Return the [x, y] coordinate for the center point of the cell that contains the specified text.  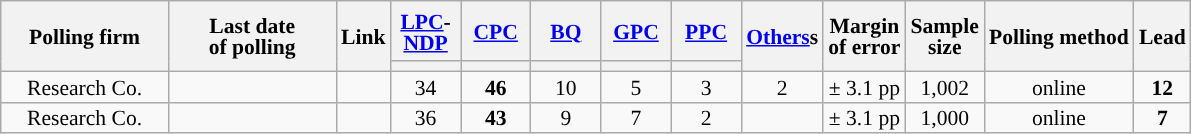
Polling firm [85, 36]
Otherss [782, 36]
Marginof error [864, 36]
10 [566, 86]
5 [636, 86]
9 [566, 118]
12 [1162, 86]
Link [364, 36]
Polling method [1059, 36]
46 [496, 86]
1,000 [945, 118]
1,002 [945, 86]
43 [496, 118]
Samplesize [945, 36]
LPC-NDP [426, 31]
34 [426, 86]
36 [426, 118]
Last dateof polling [252, 36]
BQ [566, 31]
PPC [706, 31]
CPC [496, 31]
GPC [636, 31]
Lead [1162, 36]
3 [706, 86]
